Identify which cell holds the provided text, then report its (x, y) central coordinate. 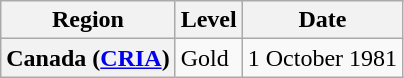
Gold (208, 58)
Level (208, 20)
Canada (CRIA) (88, 58)
Date (322, 20)
1 October 1981 (322, 58)
Region (88, 20)
